Identify which cell holds the provided text, then report its (X, Y) central coordinate. 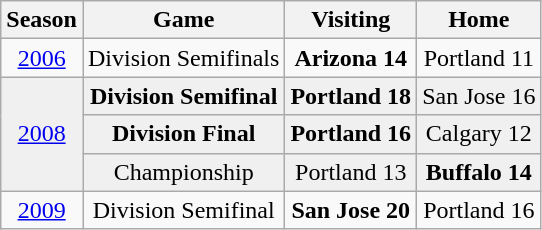
Division Semifinals (183, 58)
Calgary 12 (479, 134)
2006 (42, 58)
San Jose 20 (351, 210)
Buffalo 14 (479, 172)
Championship (183, 172)
San Jose 16 (479, 96)
Season (42, 20)
Division Final (183, 134)
Home (479, 20)
Visiting (351, 20)
Portland 18 (351, 96)
Game (183, 20)
2009 (42, 210)
Portland 13 (351, 172)
Portland 11 (479, 58)
Arizona 14 (351, 58)
2008 (42, 134)
